Provide the (X, Y) coordinate of the cell's center where the given text is located.  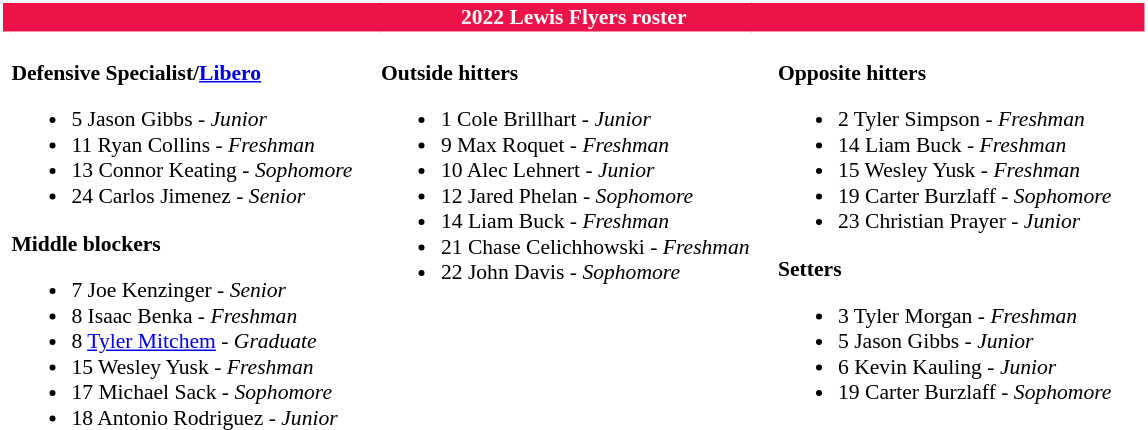
2022 Lewis Flyers roster (574, 18)
